Search for the cell housing the specified text and yield its (x, y) center coordinate. 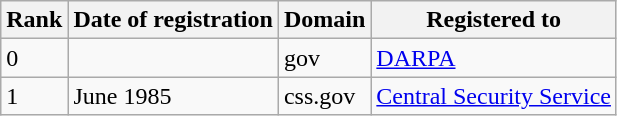
css.gov (324, 96)
gov (324, 58)
DARPA (494, 58)
Central Security Service (494, 96)
0 (34, 58)
Date of registration (174, 20)
1 (34, 96)
Rank (34, 20)
Domain (324, 20)
Registered to (494, 20)
June 1985 (174, 96)
